Identify which cell holds the provided text, then report its [x, y] central coordinate. 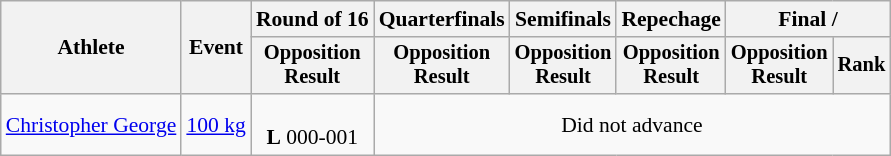
Repechage [671, 19]
Quarterfinals [442, 19]
Round of 16 [312, 19]
Event [216, 48]
Did not advance [632, 124]
Final / [808, 19]
Semifinals [564, 19]
L 000-001 [312, 124]
Rank [862, 66]
Athlete [92, 48]
Christopher George [92, 124]
100 kg [216, 124]
